For the text-containing cell, return its midpoint in [X, Y] coordinate format. 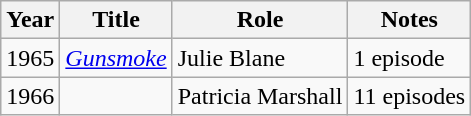
11 episodes [410, 96]
Patricia Marshall [260, 96]
Julie Blane [260, 58]
Gunsmoke [116, 58]
1966 [30, 96]
1965 [30, 58]
Year [30, 20]
Role [260, 20]
Notes [410, 20]
Title [116, 20]
1 episode [410, 58]
